Return (X, Y) of the center of cell containing provided text 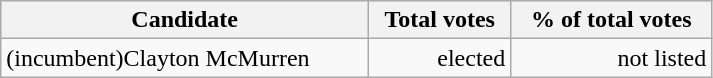
(incumbent)Clayton McMurren (185, 58)
Total votes (440, 20)
Candidate (185, 20)
not listed (612, 58)
% of total votes (612, 20)
elected (440, 58)
